Output the (X, Y) coordinate of the center of the cell containing the given text.  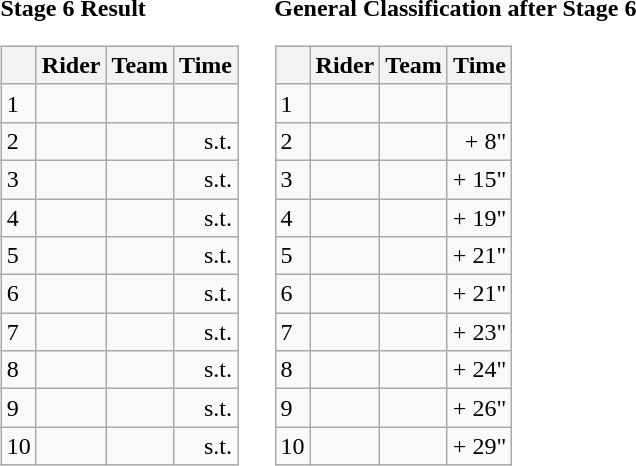
+ 19" (479, 217)
+ 29" (479, 446)
+ 8" (479, 141)
+ 24" (479, 370)
+ 23" (479, 332)
+ 26" (479, 408)
+ 15" (479, 179)
